Search for the cell housing the specified text and yield its (x, y) center coordinate. 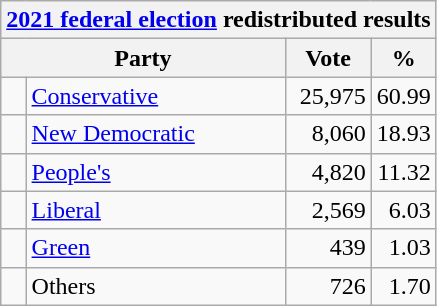
Conservative (156, 96)
New Democratic (156, 134)
2021 federal election redistributed results (218, 20)
439 (328, 248)
2,569 (328, 210)
25,975 (328, 96)
Party (143, 58)
6.03 (404, 210)
% (404, 58)
11.32 (404, 172)
Vote (328, 58)
1.03 (404, 248)
18.93 (404, 134)
60.99 (404, 96)
Others (156, 286)
4,820 (328, 172)
726 (328, 286)
Liberal (156, 210)
People's (156, 172)
Green (156, 248)
1.70 (404, 286)
8,060 (328, 134)
